Provide the (x, y) coordinate of the cell's center where the given text is located.  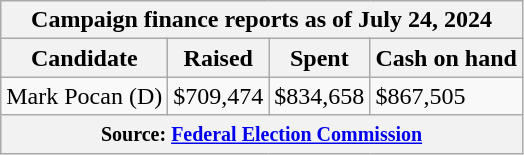
Spent (320, 58)
Raised (218, 58)
Candidate (84, 58)
Cash on hand (446, 58)
$867,505 (446, 96)
Campaign finance reports as of July 24, 2024 (262, 20)
Source: Federal Election Commission (262, 134)
Mark Pocan (D) (84, 96)
$709,474 (218, 96)
$834,658 (320, 96)
